From the cell containing the given text, extract its center point as (x, y) coordinate. 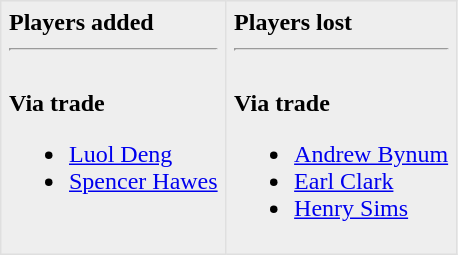
Players added Via tradeLuol DengSpencer Hawes (114, 128)
Players lost Via tradeAndrew BynumEarl ClarkHenry Sims (341, 128)
